Pinpoint the cell where the given text exists, returning its (x, y) midpoint coordinate. 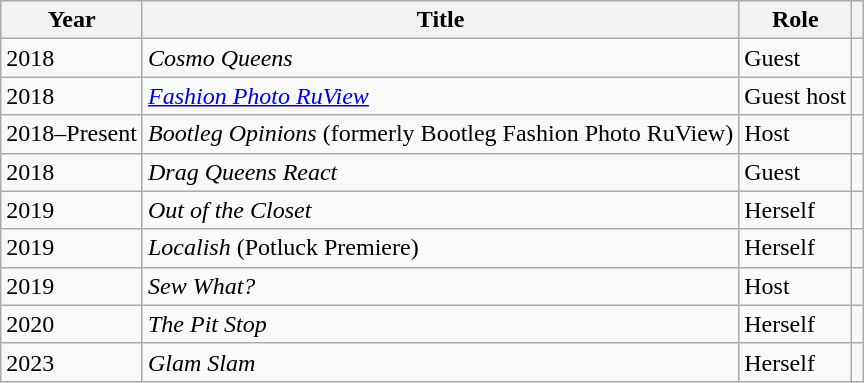
Bootleg Opinions (formerly Bootleg Fashion Photo RuView) (440, 134)
Out of the Closet (440, 210)
Year (72, 20)
2023 (72, 362)
Sew What? (440, 286)
Guest host (796, 96)
Localish (Potluck Premiere) (440, 248)
Fashion Photo RuView (440, 96)
Drag Queens React (440, 172)
Cosmo Queens (440, 58)
2018–Present (72, 134)
Role (796, 20)
2020 (72, 324)
Title (440, 20)
Glam Slam (440, 362)
The Pit Stop (440, 324)
